Determine the (x, y) coordinate at the center of the cell enclosing the given text.  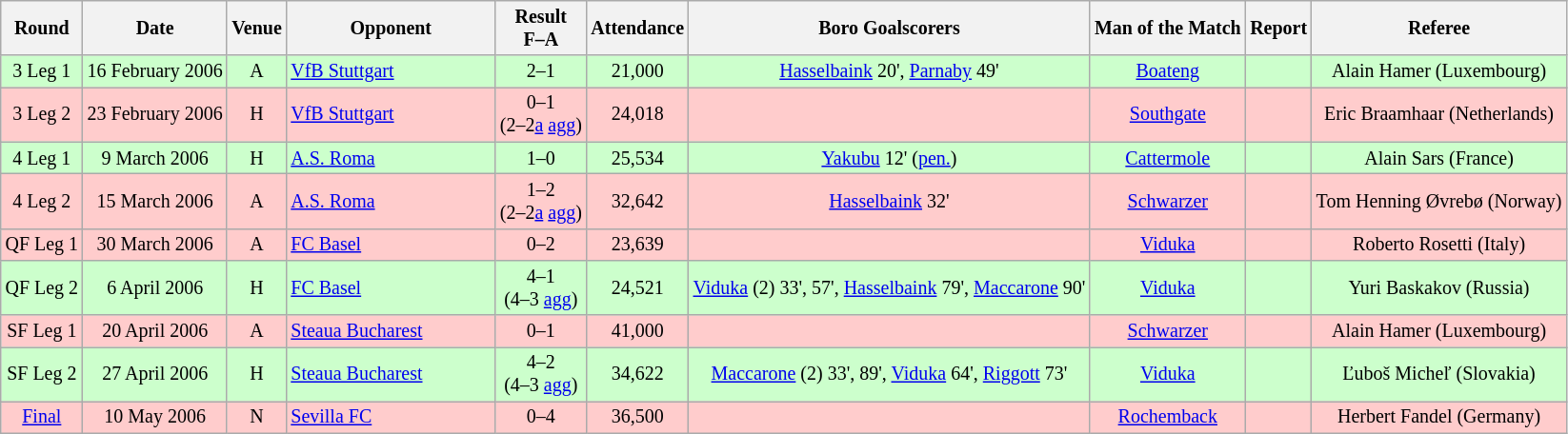
34,622 (638, 375)
Referee (1438, 29)
ResultF–A (541, 29)
Attendance (638, 29)
Eric Braamhaar (Netherlands) (1438, 114)
Rochemback (1168, 417)
10 May 2006 (155, 417)
0–2 (541, 244)
Yuri Baskakov (Russia) (1438, 287)
Round (42, 29)
Herbert Fandel (Germany) (1438, 417)
0–1(2–2a agg) (541, 114)
1–0 (541, 158)
9 March 2006 (155, 158)
Roberto Rosetti (Italy) (1438, 244)
41,000 (638, 331)
Boro Goalscorers (890, 29)
21,000 (638, 72)
16 February 2006 (155, 72)
15 March 2006 (155, 202)
Final (42, 417)
Maccarone (2) 33', 89', Viduka 64', Riggott 73' (890, 375)
1–2(2–2a agg) (541, 202)
3 Leg 1 (42, 72)
Alain Sars (France) (1438, 158)
Date (155, 29)
20 April 2006 (155, 331)
23,639 (638, 244)
30 March 2006 (155, 244)
3 Leg 2 (42, 114)
24,521 (638, 287)
QF Leg 1 (42, 244)
27 April 2006 (155, 375)
Man of the Match (1168, 29)
Tom Henning Øvrebø (Norway) (1438, 202)
0–1 (541, 331)
Hasselbaink 32' (890, 202)
Southgate (1168, 114)
36,500 (638, 417)
SF Leg 1 (42, 331)
0–4 (541, 417)
Ľuboš Micheľ (Slovakia) (1438, 375)
25,534 (638, 158)
Hasselbaink 20', Parnaby 49' (890, 72)
2–1 (541, 72)
4 Leg 1 (42, 158)
Venue (256, 29)
6 April 2006 (155, 287)
Cattermole (1168, 158)
4–2(4–3 agg) (541, 375)
23 February 2006 (155, 114)
Opponent (391, 29)
Viduka (2) 33', 57', Hasselbaink 79', Maccarone 90' (890, 287)
32,642 (638, 202)
Yakubu 12' (pen.) (890, 158)
SF Leg 2 (42, 375)
N (256, 417)
4–1(4–3 agg) (541, 287)
4 Leg 2 (42, 202)
Boateng (1168, 72)
24,018 (638, 114)
Sevilla FC (391, 417)
QF Leg 2 (42, 287)
Report (1278, 29)
